Return [x, y] of the center of cell containing provided text 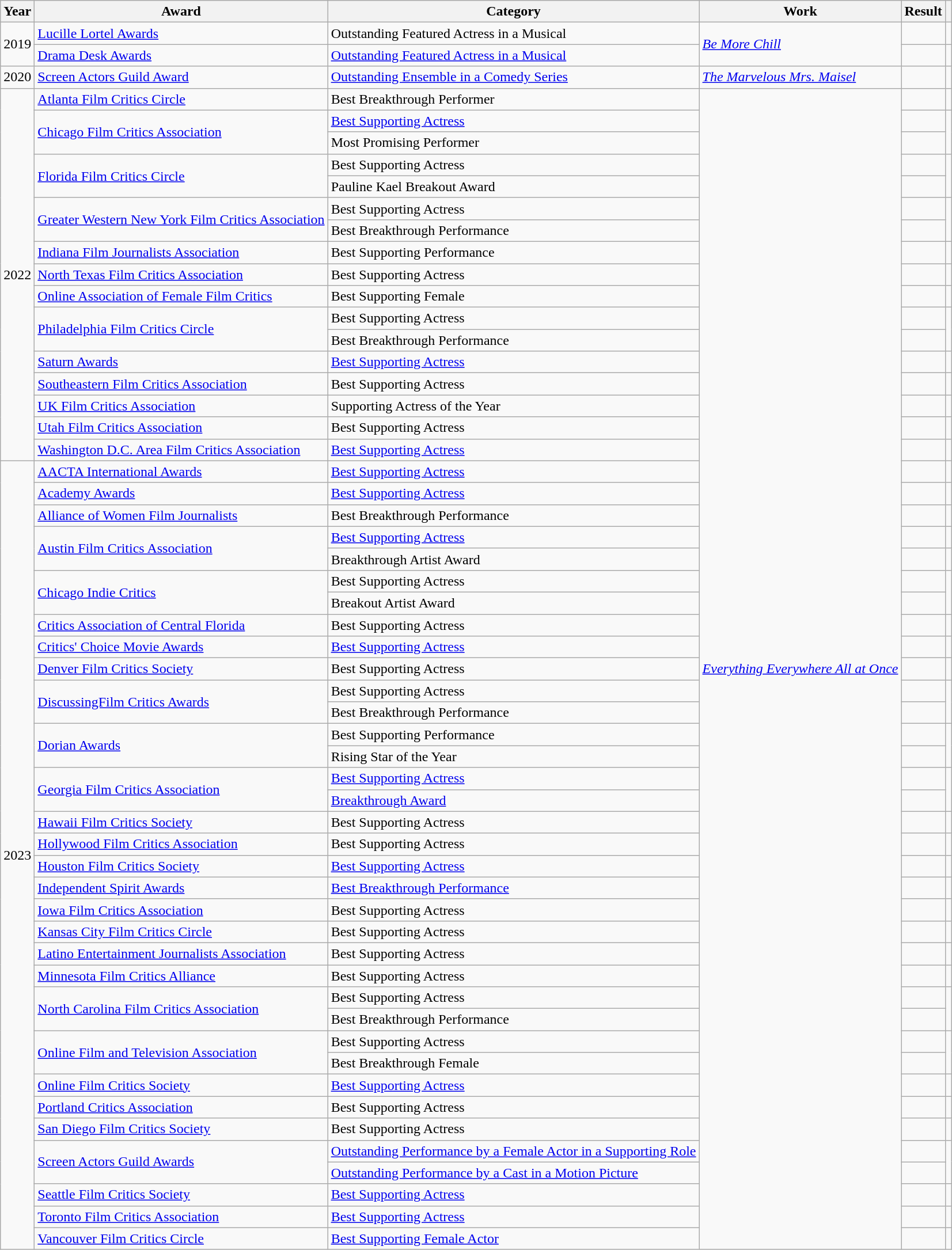
Screen Actors Guild Awards [181, 1162]
Indiana Film Journalists Association [181, 252]
Rising Star of the Year [514, 757]
Online Film Critics Society [181, 1085]
Everything Everywhere All at Once [801, 669]
DiscussingFilm Critics Awards [181, 702]
Saturn Awards [181, 362]
The Marvelous Mrs. Maisel [801, 77]
Critics' Choice Movie Awards [181, 647]
Dorian Awards [181, 746]
Pauline Kael Breakout Award [514, 187]
Outstanding Ensemble in a Comedy Series [514, 77]
Lucille Lortel Awards [181, 33]
Chicago Indie Critics [181, 592]
Houston Film Critics Society [181, 866]
Atlanta Film Critics Circle [181, 99]
Academy Awards [181, 493]
Supporting Actress of the Year [514, 406]
Chicago Film Critics Association [181, 132]
Best Breakthrough Performer [514, 99]
Hawaii Film Critics Society [181, 822]
Hollywood Film Critics Association [181, 844]
Outstanding Performance by a Female Actor in a Supporting Role [514, 1151]
Screen Actors Guild Award [181, 77]
Southeastern Film Critics Association [181, 384]
Category [514, 12]
Drama Desk Awards [181, 55]
Greater Western New York Film Critics Association [181, 219]
Independent Spirit Awards [181, 888]
Utah Film Critics Association [181, 428]
Online Association of Female Film Critics [181, 297]
Result [923, 12]
2023 [17, 855]
Critics Association of Central Florida [181, 625]
AACTA International Awards [181, 472]
Portland Critics Association [181, 1107]
Denver Film Critics Society [181, 669]
Minnesota Film Critics Alliance [181, 976]
North Texas Film Critics Association [181, 275]
Vancouver Film Critics Circle [181, 1238]
Best Supporting Female [514, 297]
2019 [17, 44]
Breakthrough Artist Award [514, 559]
Philadelphia Film Critics Circle [181, 329]
Florida Film Critics Circle [181, 176]
Seattle Film Critics Society [181, 1195]
Latino Entertainment Journalists Association [181, 953]
Best Breakthrough Female [514, 1063]
2020 [17, 77]
Breakout Artist Award [514, 603]
Iowa Film Critics Association [181, 910]
Best Supporting Female Actor [514, 1238]
North Carolina Film Critics Association [181, 1009]
Georgia Film Critics Association [181, 789]
2022 [17, 274]
Outstanding Performance by a Cast in a Motion Picture [514, 1173]
Toronto Film Critics Association [181, 1217]
UK Film Critics Association [181, 406]
Most Promising Performer [514, 143]
Award [181, 12]
Kansas City Film Critics Circle [181, 932]
Austin Film Critics Association [181, 548]
Online Film and Television Association [181, 1053]
Washington D.C. Area Film Critics Association [181, 450]
San Diego Film Critics Society [181, 1129]
Year [17, 12]
Breakthrough Award [514, 800]
Be More Chill [801, 44]
Work [801, 12]
Alliance of Women Film Journalists [181, 515]
